Identify which cell holds the provided text, then report its (X, Y) central coordinate. 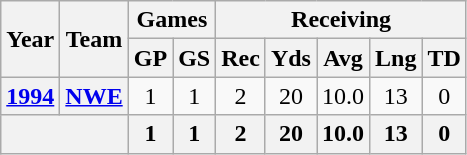
Year (30, 39)
Games (172, 20)
NWE (94, 96)
GP (150, 58)
Receiving (342, 20)
GS (194, 58)
Yds (290, 58)
Rec (241, 58)
TD (444, 58)
Team (94, 39)
1994 (30, 96)
Avg (342, 58)
Lng (396, 58)
